Locate the cell with the specified text and output its (x, y) center coordinate. 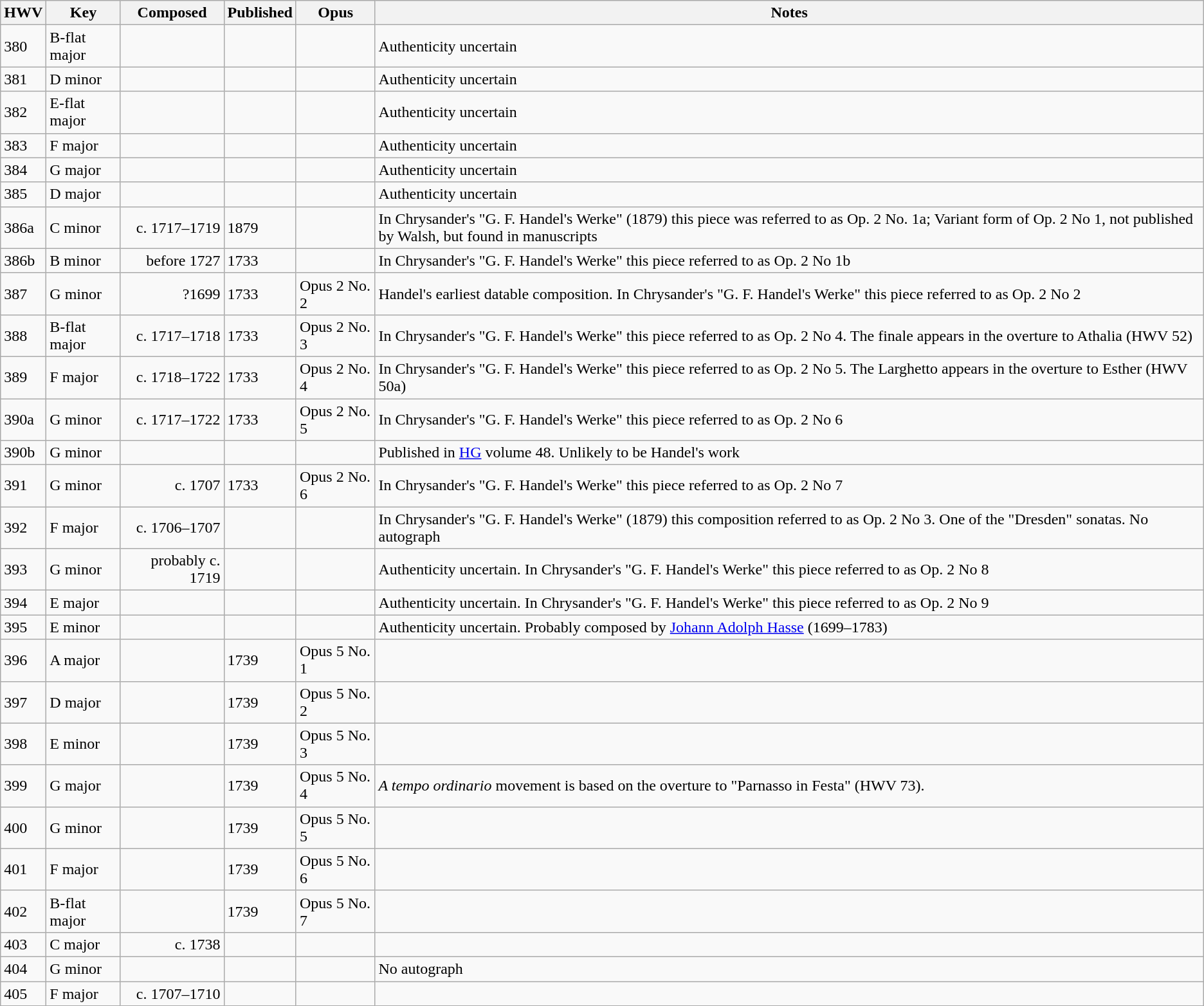
380 (23, 46)
In Chrysander's "G. F. Handel's Werke" this piece referred to as Op. 2 No 6 (789, 419)
Authenticity uncertain. In Chrysander's "G. F. Handel's Werke" this piece referred to as Op. 2 No 9 (789, 603)
386b (23, 261)
399 (23, 786)
In Chrysander's "G. F. Handel's Werke" this piece referred to as Op. 2 No 1b (789, 261)
383 (23, 145)
381 (23, 79)
Opus 5 No. 7 (336, 911)
Opus 2 No. 2 (336, 293)
Opus 2 No. 4 (336, 377)
c. 1738 (172, 944)
before 1727 (172, 261)
Opus 5 No. 1 (336, 660)
A major (84, 660)
c. 1718–1722 (172, 377)
Opus 2 No. 3 (336, 336)
395 (23, 627)
Published (260, 13)
386a (23, 228)
405 (23, 994)
Published in HG volume 48. Unlikely to be Handel's work (789, 453)
382 (23, 112)
385 (23, 194)
Opus 2 No. 6 (336, 486)
Opus 2 No. 5 (336, 419)
?1699 (172, 293)
c. 1707 (172, 486)
398 (23, 744)
1879 (260, 228)
389 (23, 377)
Handel's earliest datable composition. In Chrysander's "G. F. Handel's Werke" this piece referred to as Op. 2 No 2 (789, 293)
388 (23, 336)
Composed (172, 13)
394 (23, 603)
404 (23, 969)
HWV (23, 13)
E-flat major (84, 112)
probably c. 1719 (172, 570)
400 (23, 827)
397 (23, 702)
Opus (336, 13)
387 (23, 293)
384 (23, 170)
In Chrysander's "G. F. Handel's Werke" this piece referred to as Op. 2 No 7 (789, 486)
Opus 5 No. 2 (336, 702)
c. 1717–1719 (172, 228)
C major (84, 944)
c. 1707–1710 (172, 994)
390b (23, 453)
Key (84, 13)
B minor (84, 261)
c. 1717–1722 (172, 419)
393 (23, 570)
D minor (84, 79)
In Chrysander's "G. F. Handel's Werke" (1879) this composition referred to as Op. 2 No 3. One of the "Dresden" sonatas. No autograph (789, 527)
c. 1717–1718 (172, 336)
Opus 5 No. 5 (336, 827)
403 (23, 944)
390a (23, 419)
A tempo ordinario movement is based on the overture to "Parnasso in Festa" (HWV 73). (789, 786)
Opus 5 No. 4 (336, 786)
Notes (789, 13)
c. 1706–1707 (172, 527)
391 (23, 486)
C minor (84, 228)
No autograph (789, 969)
E major (84, 603)
401 (23, 870)
Authenticity uncertain. Probably composed by Johann Adolph Hasse (1699–1783) (789, 627)
Opus 5 No. 3 (336, 744)
396 (23, 660)
In Chrysander's "G. F. Handel's Werke" this piece referred to as Op. 2 No 4. The finale appears in the overture to Athalia (HWV 52) (789, 336)
402 (23, 911)
Authenticity uncertain. In Chrysander's "G. F. Handel's Werke" this piece referred to as Op. 2 No 8 (789, 570)
392 (23, 527)
In Chrysander's "G. F. Handel's Werke" this piece referred to as Op. 2 No 5. The Larghetto appears in the overture to Esther (HWV 50a) (789, 377)
Opus 5 No. 6 (336, 870)
